Return (X, Y) of the center of cell containing provided text 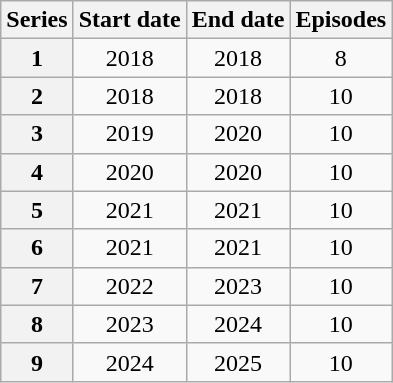
6 (37, 248)
7 (37, 286)
2 (37, 96)
2022 (130, 286)
1 (37, 58)
3 (37, 134)
4 (37, 172)
5 (37, 210)
Series (37, 20)
End date (238, 20)
9 (37, 362)
2019 (130, 134)
Start date (130, 20)
Episodes (341, 20)
2025 (238, 362)
